Pinpoint the cell where the given text exists, returning its (X, Y) midpoint coordinate. 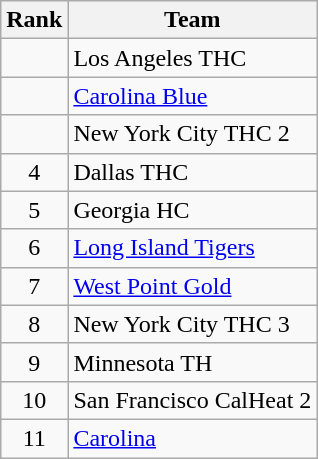
Long Island Tigers (192, 248)
San Francisco CalHeat 2 (192, 400)
5 (34, 210)
8 (34, 324)
Georgia HC (192, 210)
Los Angeles THC (192, 58)
New York City THC 2 (192, 134)
Dallas THC (192, 172)
West Point Gold (192, 286)
4 (34, 172)
11 (34, 438)
7 (34, 286)
Team (192, 20)
Carolina (192, 438)
9 (34, 362)
6 (34, 248)
Rank (34, 20)
Minnesota TH (192, 362)
Carolina Blue (192, 96)
New York City THC 3 (192, 324)
10 (34, 400)
